From the cell containing the given text, extract its center point as [X, Y] coordinate. 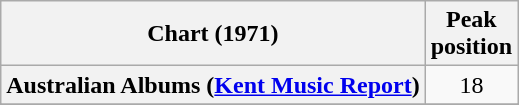
Peakposition [471, 34]
Chart (1971) [213, 34]
Australian Albums (Kent Music Report) [213, 85]
18 [471, 85]
